Output the (X, Y) coordinate of the center of the cell containing the given text.  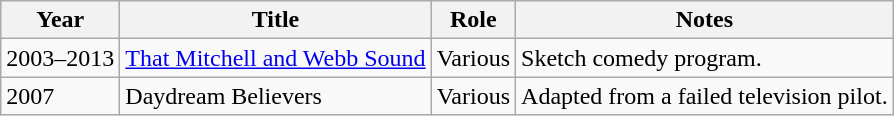
2007 (60, 96)
That Mitchell and Webb Sound (276, 58)
Adapted from a failed television pilot. (705, 96)
Sketch comedy program. (705, 58)
Title (276, 20)
Role (473, 20)
Year (60, 20)
Daydream Believers (276, 96)
2003–2013 (60, 58)
Notes (705, 20)
